Return the [x, y] coordinate for the center point of the cell that contains the specified text.  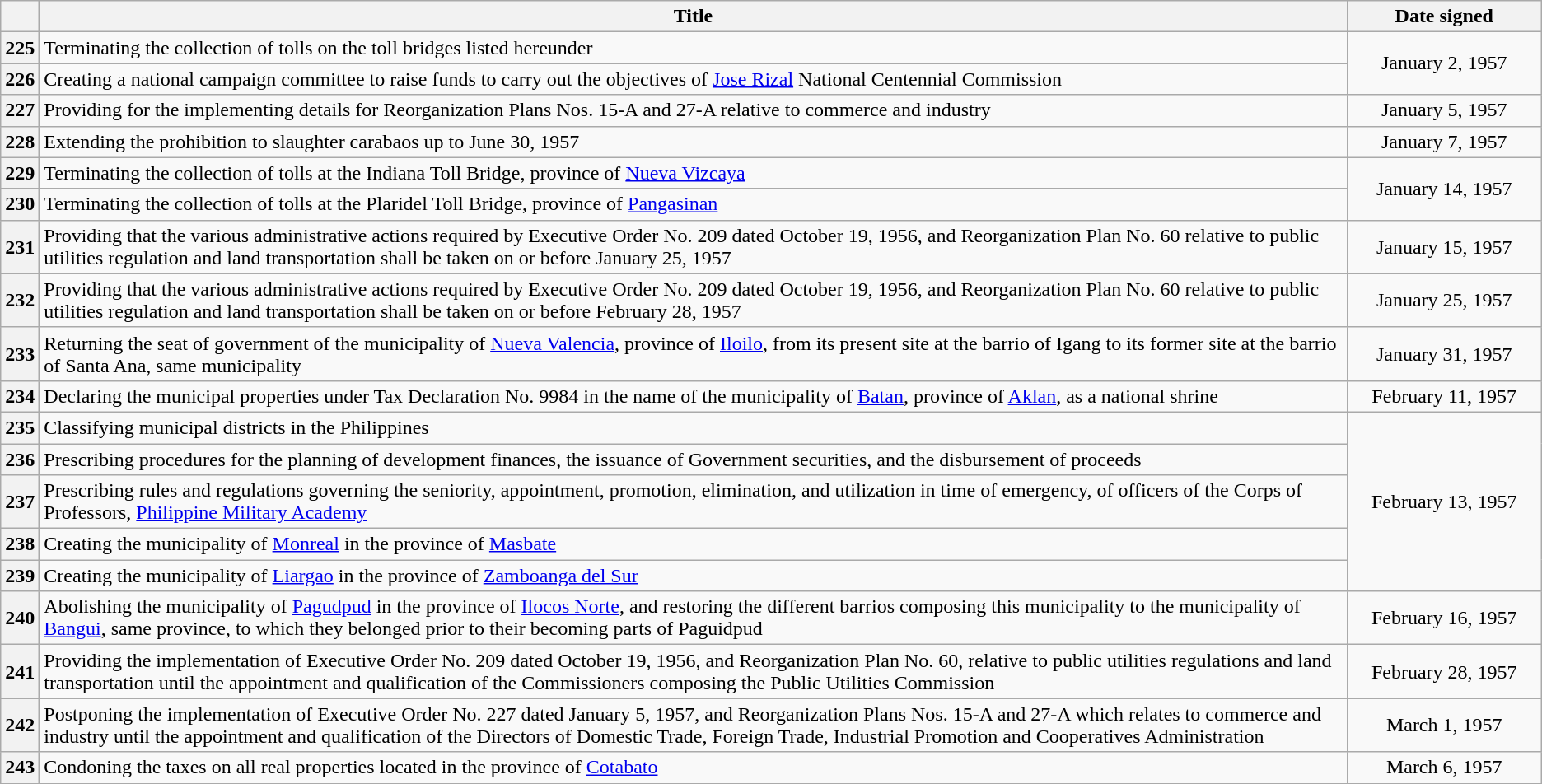
227 [20, 110]
Creating the municipality of Liargao in the province of Zamboanga del Sur [694, 576]
Providing for the implementing details for Reorganization Plans Nos. 15-A and 27-A relative to commerce and industry [694, 110]
January 25, 1957 [1444, 300]
Classifying municipal districts in the Philippines [694, 427]
February 16, 1957 [1444, 618]
236 [20, 459]
226 [20, 79]
January 15, 1957 [1444, 247]
242 [20, 725]
233 [20, 354]
January 31, 1957 [1444, 354]
Terminating the collection of tolls at the Plaridel Toll Bridge, province of Pangasinan [694, 204]
240 [20, 618]
230 [20, 204]
February 13, 1957 [1444, 501]
Terminating the collection of tolls at the Indiana Toll Bridge, province of Nueva Vizcaya [694, 173]
Title [694, 16]
241 [20, 672]
234 [20, 396]
Extending the prohibition to slaughter carabaos up to June 30, 1957 [694, 142]
235 [20, 427]
January 14, 1957 [1444, 189]
225 [20, 48]
Condoning the taxes on all real properties located in the province of Cotabato [694, 768]
January 5, 1957 [1444, 110]
231 [20, 247]
232 [20, 300]
February 11, 1957 [1444, 396]
January 7, 1957 [1444, 142]
March 1, 1957 [1444, 725]
Date signed [1444, 16]
March 6, 1957 [1444, 768]
237 [20, 502]
229 [20, 173]
Terminating the collection of tolls on the toll bridges listed hereunder [694, 48]
February 28, 1957 [1444, 672]
January 2, 1957 [1444, 63]
239 [20, 576]
238 [20, 544]
Creating a national campaign committee to raise funds to carry out the objectives of Jose Rizal National Centennial Commission [694, 79]
243 [20, 768]
Prescribing procedures for the planning of development finances, the issuance of Government securities, and the disbursement of proceeds [694, 459]
Creating the municipality of Monreal in the province of Masbate [694, 544]
228 [20, 142]
Declaring the municipal properties under Tax Declaration No. 9984 in the name of the municipality of Batan, province of Aklan, as a national shrine [694, 396]
